Find where the given text appears and provide that cell's center as [X, Y] coordinate. 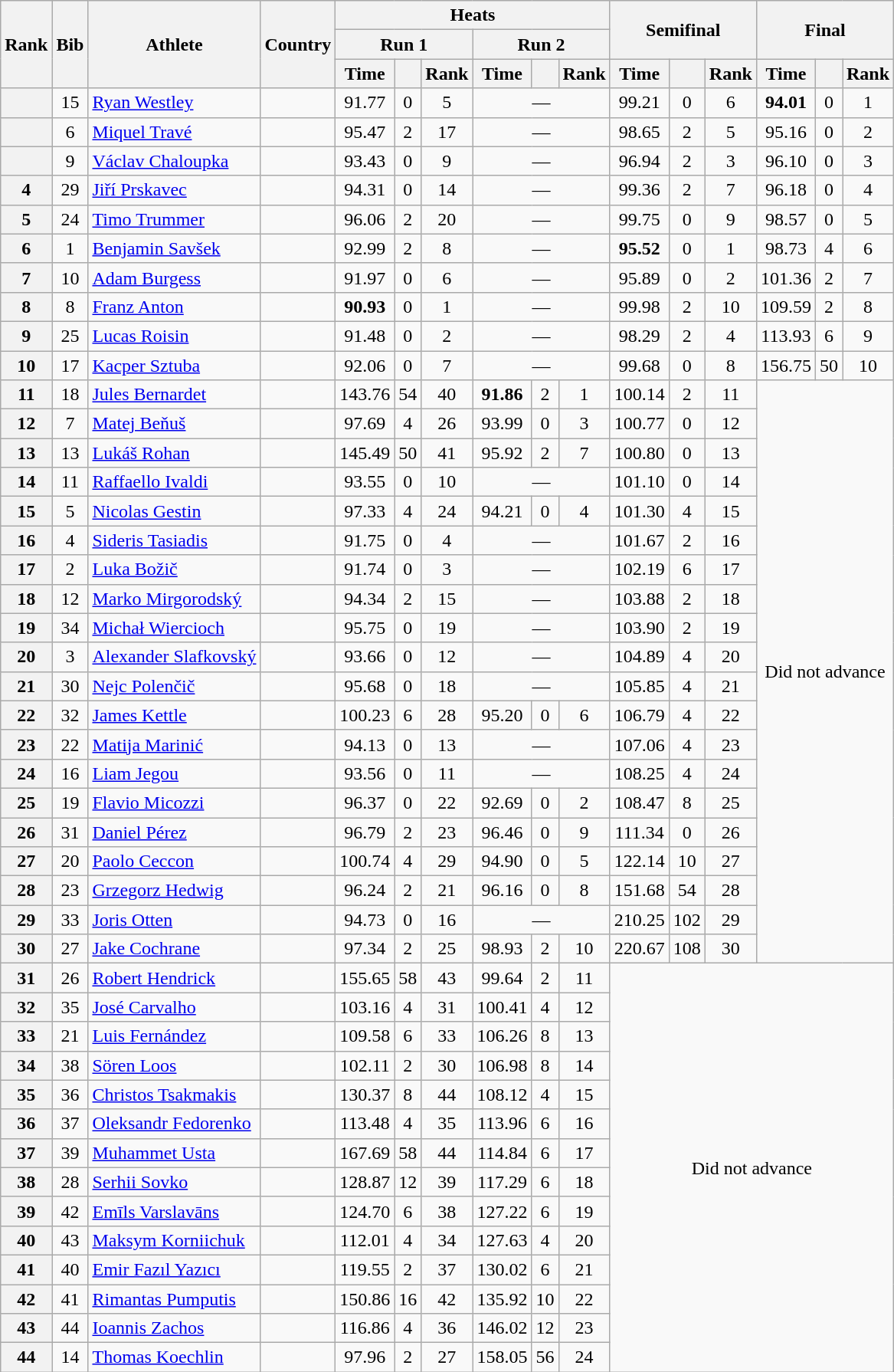
113.93 [786, 336]
100.77 [639, 424]
167.69 [365, 1153]
100.14 [639, 395]
93.66 [365, 657]
90.93 [365, 307]
96.24 [365, 891]
95.47 [365, 132]
Nejc Polenčič [175, 686]
Kacper Sztuba [175, 366]
108 [686, 949]
101.10 [639, 482]
95.89 [639, 277]
130.37 [365, 1095]
109.58 [365, 1036]
96.16 [503, 891]
99.36 [639, 190]
98.57 [786, 219]
Semifinal [683, 30]
Jiří Prskavec [175, 190]
Benjamin Savšek [175, 248]
94.01 [786, 103]
Emir Fazıl Yazıcı [175, 1269]
104.89 [639, 657]
95.92 [503, 453]
97.34 [365, 949]
108.47 [639, 803]
Run 1 [404, 44]
Emīls Varslavāns [175, 1211]
Grzegorz Hedwig [175, 891]
91.75 [365, 540]
108.12 [503, 1095]
Run 2 [541, 44]
Luis Fernández [175, 1036]
106.98 [503, 1065]
96.10 [786, 161]
Lukáš Rohan [175, 453]
102.11 [365, 1065]
103.90 [639, 628]
98.73 [786, 248]
98.29 [639, 336]
Bib [70, 44]
99.68 [639, 366]
155.65 [365, 978]
103.88 [639, 599]
Maksym Korniichuk [175, 1240]
Marko Mirgorodský [175, 599]
Sören Loos [175, 1065]
Sideris Tasiadis [175, 540]
92.06 [365, 366]
Michał Wiercioch [175, 628]
Robert Hendrick [175, 978]
Ioannis Zachos [175, 1328]
Jake Cochrane [175, 949]
Matej Beňuš [175, 424]
Paolo Ceccon [175, 862]
124.70 [365, 1211]
100.23 [365, 715]
94.73 [365, 920]
96.18 [786, 190]
117.29 [503, 1182]
101.36 [786, 277]
92.69 [503, 803]
Final [824, 30]
Serhii Sovko [175, 1182]
94.13 [365, 744]
156.75 [786, 366]
Timo Trummer [175, 219]
91.74 [365, 569]
Daniel Pérez [175, 832]
99.64 [503, 978]
96.94 [639, 161]
220.67 [639, 949]
151.68 [639, 891]
Rimantas Pumputis [175, 1299]
94.21 [503, 511]
93.56 [365, 773]
95.52 [639, 248]
127.63 [503, 1240]
97.33 [365, 511]
100.41 [503, 1007]
Jules Bernardet [175, 395]
Heats [473, 15]
94.90 [503, 862]
98.93 [503, 949]
95.16 [786, 132]
150.86 [365, 1299]
130.02 [503, 1269]
95.20 [503, 715]
Miquel Travé [175, 132]
105.85 [639, 686]
109.59 [786, 307]
93.43 [365, 161]
102.19 [639, 569]
114.84 [503, 1153]
107.06 [639, 744]
99.98 [639, 307]
112.01 [365, 1240]
56 [545, 1357]
Adam Burgess [175, 277]
98.65 [639, 132]
Thomas Koechlin [175, 1357]
143.76 [365, 395]
97.96 [365, 1357]
94.31 [365, 190]
100.80 [639, 453]
Athlete [175, 44]
Franz Anton [175, 307]
158.05 [503, 1357]
Christos Tsakmakis [175, 1095]
Flavio Micozzi [175, 803]
145.49 [365, 453]
119.55 [365, 1269]
Lucas Roisin [175, 336]
91.48 [365, 336]
94.34 [365, 599]
Muhammet Usta [175, 1153]
127.22 [503, 1211]
106.79 [639, 715]
95.75 [365, 628]
93.55 [365, 482]
Nicolas Gestin [175, 511]
113.96 [503, 1124]
99.75 [639, 219]
122.14 [639, 862]
111.34 [639, 832]
91.77 [365, 103]
Country [298, 44]
Alexander Slafkovský [175, 657]
101.30 [639, 511]
92.99 [365, 248]
Liam Jegou [175, 773]
Oleksandr Fedorenko [175, 1124]
128.87 [365, 1182]
95.68 [365, 686]
91.86 [503, 395]
146.02 [503, 1328]
102 [686, 920]
James Kettle [175, 715]
96.46 [503, 832]
113.48 [365, 1124]
Václav Chaloupka [175, 161]
93.99 [503, 424]
99.21 [639, 103]
96.06 [365, 219]
Joris Otten [175, 920]
Matija Marinić [175, 744]
96.79 [365, 832]
91.97 [365, 277]
100.74 [365, 862]
101.67 [639, 540]
106.26 [503, 1036]
Luka Božič [175, 569]
210.25 [639, 920]
97.69 [365, 424]
108.25 [639, 773]
96.37 [365, 803]
135.92 [503, 1299]
Ryan Westley [175, 103]
103.16 [365, 1007]
Raffaello Ivaldi [175, 482]
116.86 [365, 1328]
José Carvalho [175, 1007]
